Find where the given text appears and provide that cell's center as [x, y] coordinate. 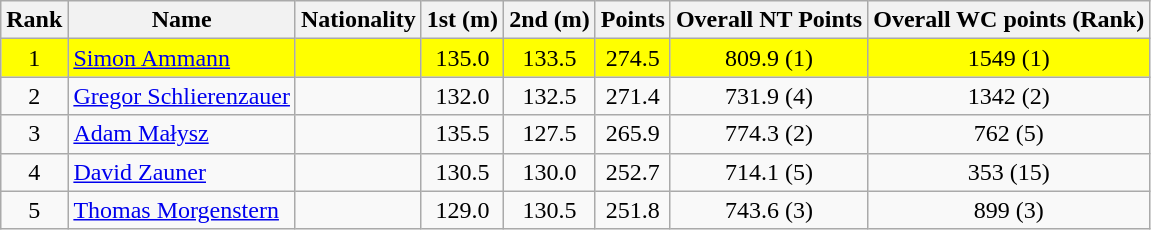
Name [182, 20]
1549 (1) [1009, 58]
Points [632, 20]
David Zauner [182, 172]
1 [34, 58]
1st (m) [462, 20]
252.7 [632, 172]
2nd (m) [550, 20]
265.9 [632, 134]
4 [34, 172]
1342 (2) [1009, 96]
5 [34, 210]
Adam Małysz [182, 134]
Gregor Schlierenzauer [182, 96]
132.5 [550, 96]
133.5 [550, 58]
Thomas Morgenstern [182, 210]
Nationality [358, 20]
714.1 (5) [768, 172]
731.9 (4) [768, 96]
809.9 (1) [768, 58]
135.5 [462, 134]
2 [34, 96]
251.8 [632, 210]
130.0 [550, 172]
353 (15) [1009, 172]
274.5 [632, 58]
Simon Ammann [182, 58]
Overall NT Points [768, 20]
762 (5) [1009, 134]
3 [34, 134]
135.0 [462, 58]
899 (3) [1009, 210]
271.4 [632, 96]
132.0 [462, 96]
Overall WC points (Rank) [1009, 20]
774.3 (2) [768, 134]
129.0 [462, 210]
127.5 [550, 134]
Rank [34, 20]
743.6 (3) [768, 210]
